Return [X, Y] of the center of cell containing provided text 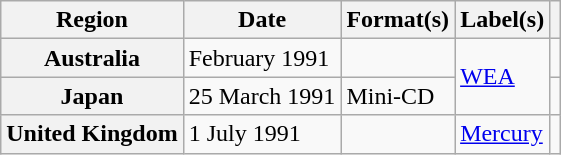
Mercury [502, 134]
1 July 1991 [262, 134]
United Kingdom [92, 134]
Japan [92, 96]
Label(s) [502, 20]
Australia [92, 58]
Mini-CD [398, 96]
Format(s) [398, 20]
February 1991 [262, 58]
WEA [502, 77]
Date [262, 20]
25 March 1991 [262, 96]
Region [92, 20]
